Search for the cell housing the specified text and yield its [X, Y] center coordinate. 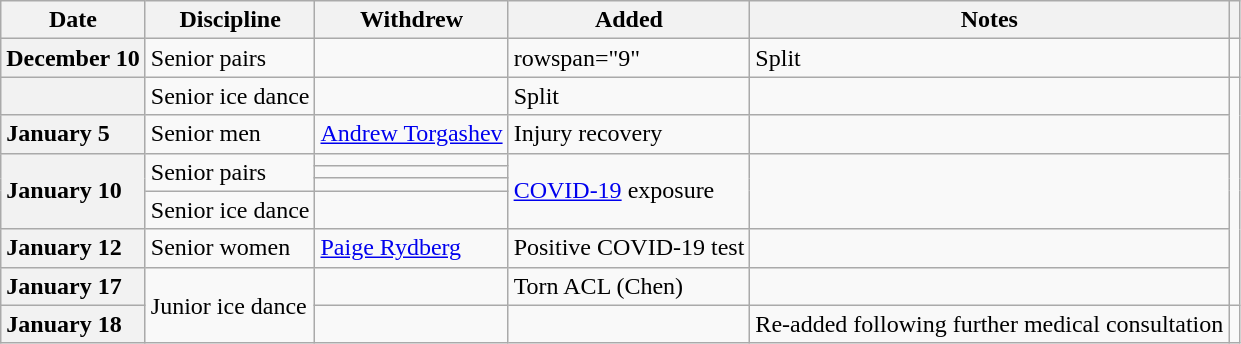
Re-added following further medical consultation [990, 324]
Date [74, 20]
Added [629, 20]
COVID-19 exposure [629, 191]
Junior ice dance [230, 305]
Notes [990, 20]
December 10 [74, 58]
Paige Rydberg [412, 248]
January 5 [74, 134]
January 17 [74, 286]
January 10 [74, 191]
Senior men [230, 134]
Andrew Torgashev [412, 134]
Senior women [230, 248]
Discipline [230, 20]
Torn ACL (Chen) [629, 286]
Positive COVID-19 test [629, 248]
rowspan="9" [629, 58]
January 18 [74, 324]
Withdrew [412, 20]
Injury recovery [629, 134]
January 12 [74, 248]
